Provide the (x, y) coordinate of the cell's center where the given text is located.  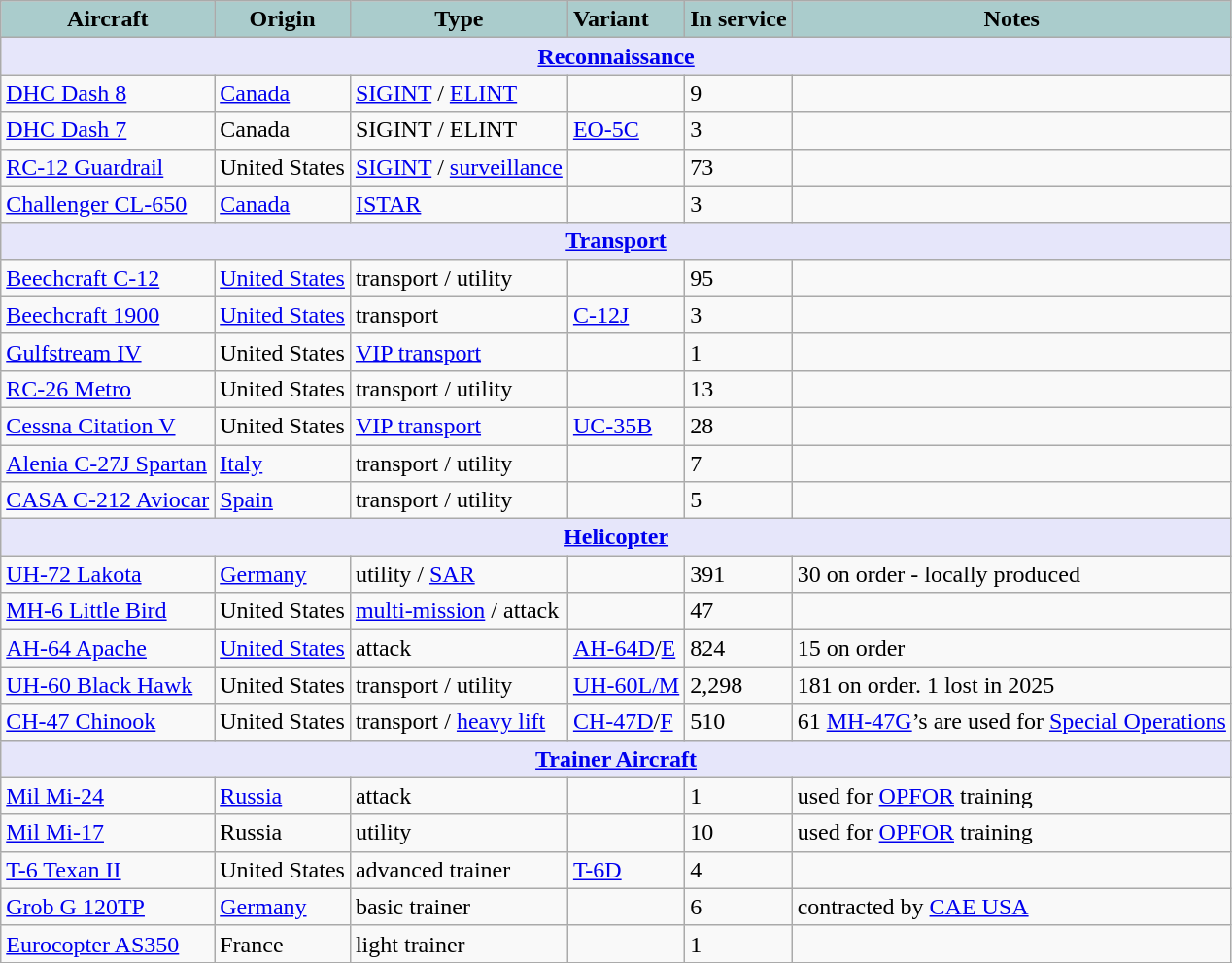
13 (738, 389)
MH-6 Little Bird (108, 611)
ISTAR (459, 204)
In service (738, 19)
basic trainer (459, 907)
C-12J (626, 315)
61 MH-47G’s are used for Special Operations (1011, 722)
SIGINT / surveillance (459, 167)
Cessna Citation V (108, 426)
Mil Mi-24 (108, 796)
AH-64D/E (626, 648)
CH-47D/F (626, 722)
Helicopter (616, 537)
28 (738, 426)
Notes (1011, 19)
Variant (626, 19)
Type (459, 19)
6 (738, 907)
RC-26 Metro (108, 389)
73 (738, 167)
10 (738, 833)
Spain (283, 500)
UH-60 Black Hawk (108, 685)
95 (738, 278)
181 on order. 1 lost in 2025 (1011, 685)
T-6 Texan II (108, 870)
France (283, 944)
4 (738, 870)
UC-35B (626, 426)
Eurocopter AS350 (108, 944)
30 on order - locally produced (1011, 574)
Grob G 120TP (108, 907)
DHC Dash 7 (108, 130)
Origin (283, 19)
Mil Mi-17 (108, 833)
510 (738, 722)
Reconnaissance (616, 56)
Aircraft (108, 19)
light trainer (459, 944)
CH-47 Chinook (108, 722)
AH-64 Apache (108, 648)
7 (738, 464)
824 (738, 648)
Alenia C-27J Spartan (108, 464)
utility (459, 833)
EO-5C (626, 130)
transport (459, 315)
utility / SAR (459, 574)
9 (738, 93)
DHC Dash 8 (108, 93)
391 (738, 574)
Transport (616, 241)
Challenger CL-650 (108, 204)
T-6D (626, 870)
CASA C-212 Aviocar (108, 500)
Beechcraft C-12 (108, 278)
multi-mission / attack (459, 611)
47 (738, 611)
UH-72 Lakota (108, 574)
RC-12 Guardrail (108, 167)
15 on order (1011, 648)
Beechcraft 1900 (108, 315)
UH-60L/M (626, 685)
advanced trainer (459, 870)
transport / heavy lift (459, 722)
Gulfstream IV (108, 352)
Italy (283, 464)
2,298 (738, 685)
5 (738, 500)
Trainer Aircraft (616, 759)
contracted by CAE USA (1011, 907)
